Identify which cell holds the provided text, then report its (X, Y) central coordinate. 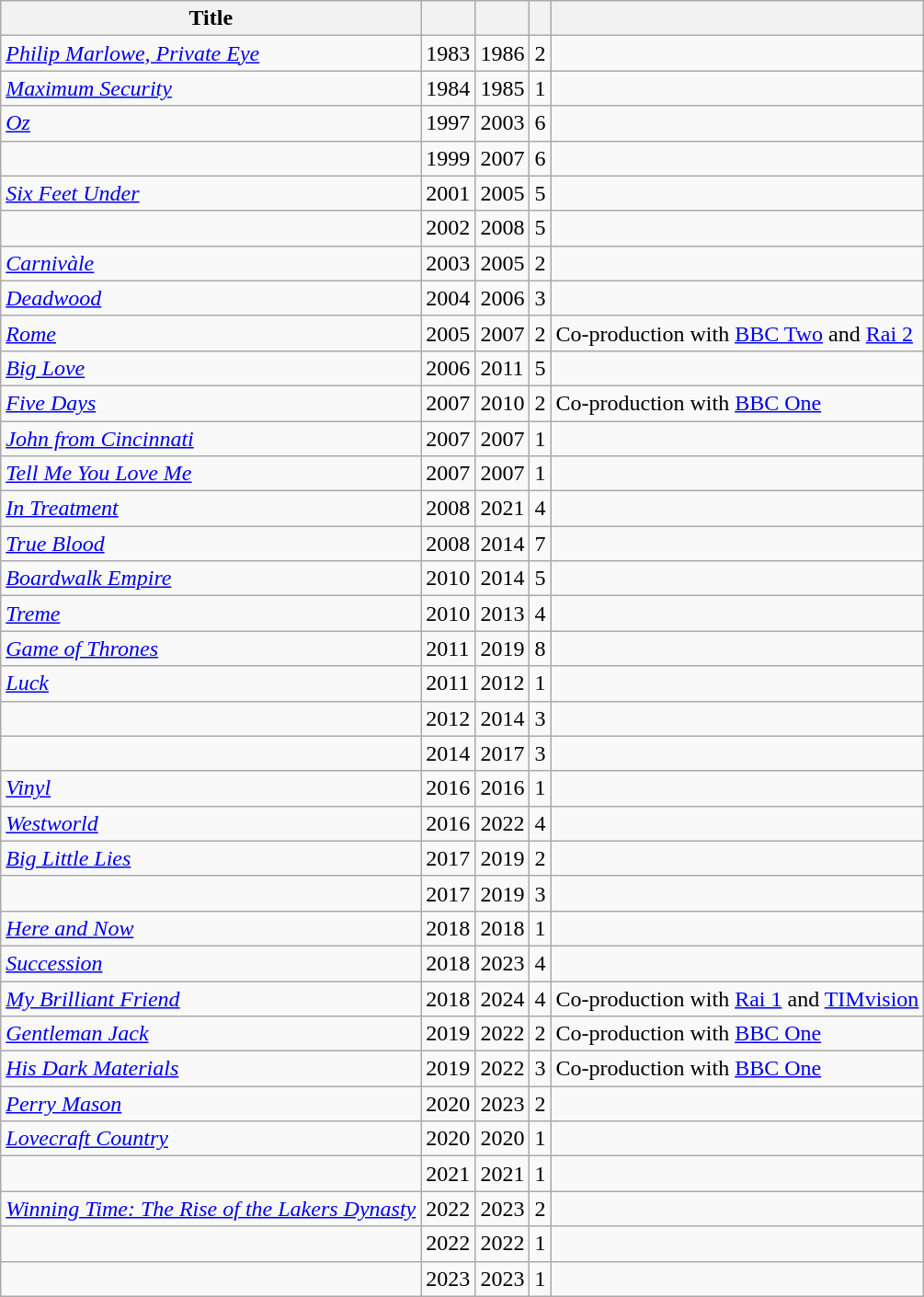
True Blood (211, 544)
8 (541, 648)
My Brilliant Friend (211, 998)
Here and Now (211, 928)
1984 (449, 88)
Big Love (211, 368)
Westworld (211, 823)
2002 (449, 228)
Perry Mason (211, 1104)
Title (211, 18)
Maximum Security (211, 88)
2024 (502, 998)
Vinyl (211, 788)
2001 (449, 193)
1983 (449, 53)
2013 (502, 614)
Boardwalk Empire (211, 579)
Philip Marlowe, Private Eye (211, 53)
Co-production with BBC Two and Rai 2 (737, 333)
Gentleman Jack (211, 1034)
Winning Time: The Rise of the Lakers Dynasty (211, 1209)
1985 (502, 88)
Five Days (211, 403)
John from Cincinnati (211, 439)
Carnivàle (211, 263)
2004 (449, 298)
Big Little Lies (211, 858)
In Treatment (211, 509)
Luck (211, 683)
His Dark Materials (211, 1069)
Lovecraft Country (211, 1139)
Tell Me You Love Me (211, 474)
Treme (211, 614)
Oz (211, 123)
Game of Thrones (211, 648)
1997 (449, 123)
Six Feet Under (211, 193)
1986 (502, 53)
Succession (211, 963)
Deadwood (211, 298)
1999 (449, 158)
Co-production with Rai 1 and TIMvision (737, 998)
7 (541, 544)
Rome (211, 333)
